Pinpoint the cell where the given text exists, returning its [X, Y] midpoint coordinate. 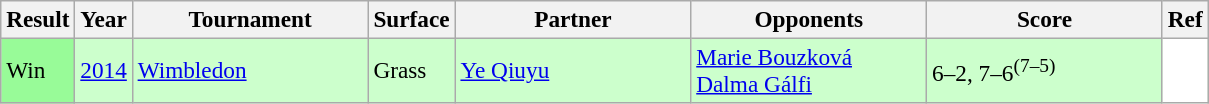
Year [104, 19]
Score [1045, 19]
Tournament [250, 19]
Result [38, 19]
Marie Bouzková Dalma Gálfi [809, 70]
Opponents [809, 19]
Ref [1185, 19]
Ye Qiuyu [573, 70]
Partner [573, 19]
Wimbledon [250, 70]
6–2, 7–6(7–5) [1045, 70]
Win [38, 70]
2014 [104, 70]
Surface [412, 19]
Grass [412, 70]
